Capture the cell that displays the provided text and extract its (x, y) central coordinate. 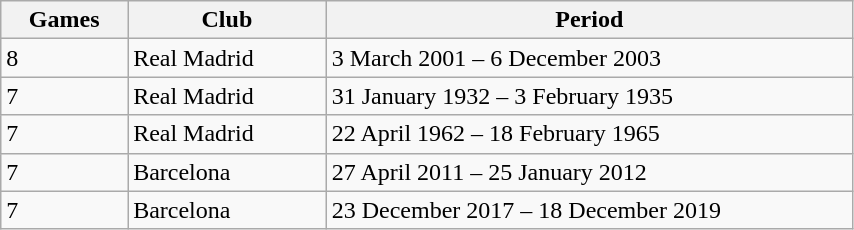
Club (228, 20)
27 April 2011 – 25 January 2012 (589, 172)
8 (64, 58)
Games (64, 20)
23 December 2017 – 18 December 2019 (589, 210)
31 January 1932 – 3 February 1935 (589, 96)
22 April 1962 – 18 February 1965 (589, 134)
3 March 2001 – 6 December 2003 (589, 58)
Period (589, 20)
